Detect which cell encompasses the target text, then output its (x, y) center coordinate. 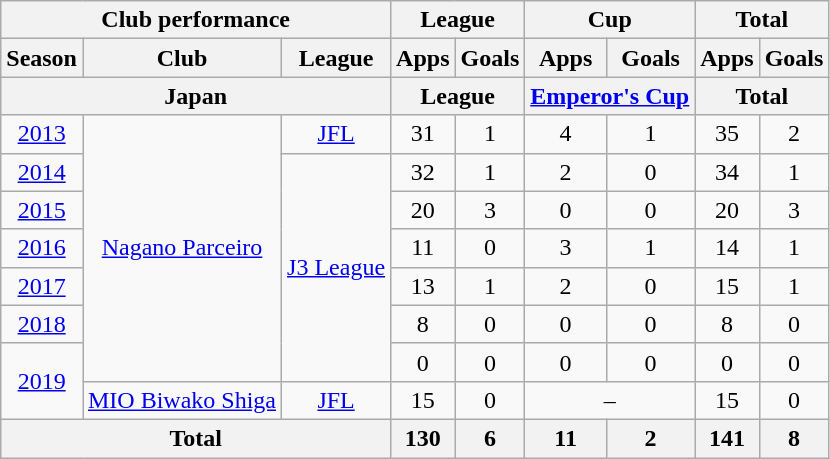
2017 (42, 286)
2018 (42, 324)
4 (566, 134)
6 (490, 438)
2013 (42, 134)
14 (727, 248)
Nagano Parceiro (182, 248)
2016 (42, 248)
32 (423, 172)
130 (423, 438)
141 (727, 438)
– (610, 400)
J3 League (336, 267)
MIO Biwako Shiga (182, 400)
34 (727, 172)
Emperor's Cup (610, 96)
Club (182, 58)
Season (42, 58)
13 (423, 286)
Japan (196, 96)
2014 (42, 172)
2015 (42, 210)
2019 (42, 381)
Cup (610, 20)
35 (727, 134)
Club performance (196, 20)
31 (423, 134)
